Return the [X, Y] coordinate for the center point of the cell that contains the specified text.  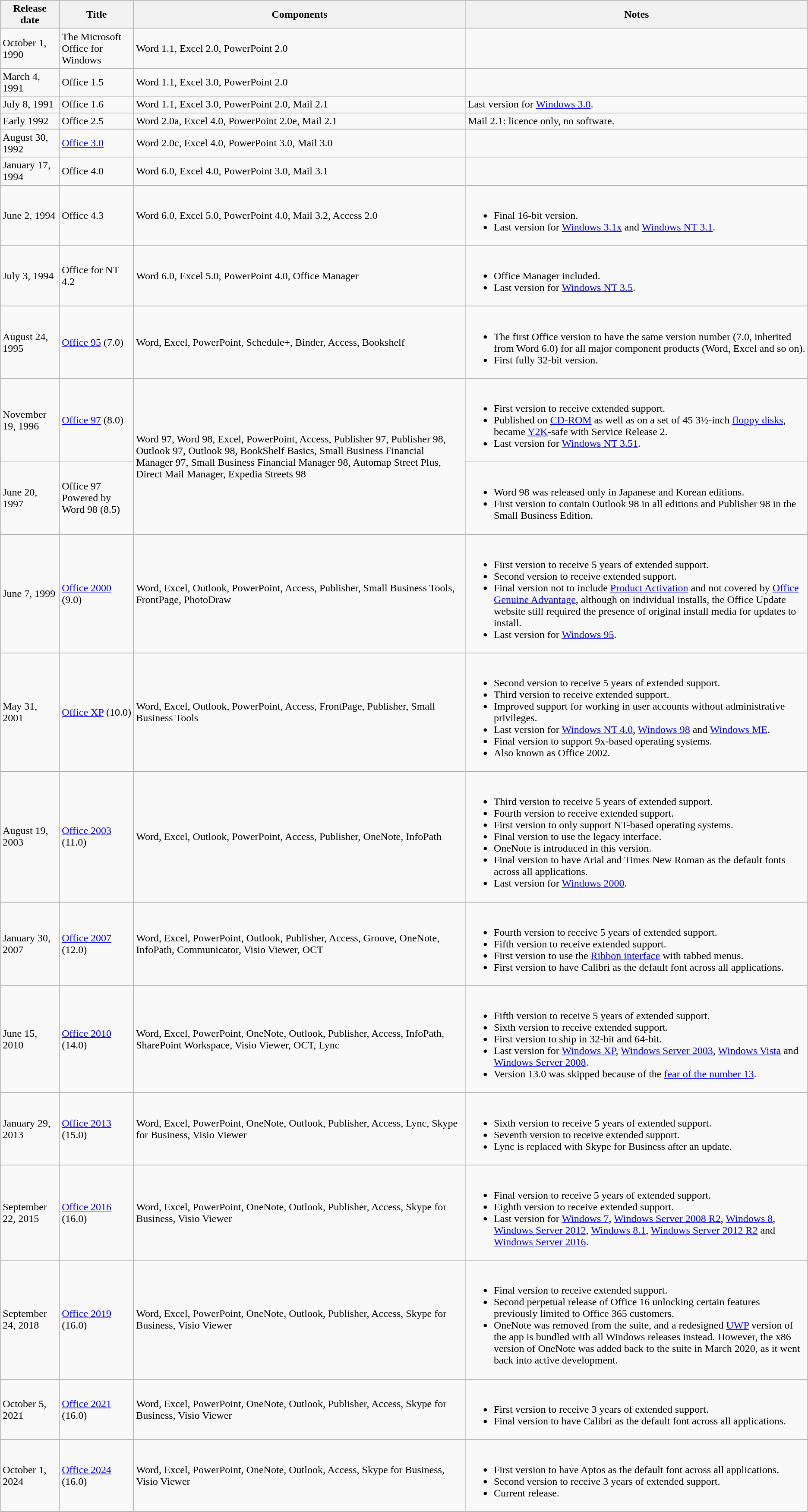
Office 97 Powered by Word 98 (8.5) [97, 498]
Office 2003 (11.0) [97, 837]
Word 6.0, Excel 5.0, PowerPoint 4.0, Mail 3.2, Access 2.0 [300, 215]
January 17, 1994 [30, 171]
Office XP (10.0) [97, 712]
Office 97 (8.0) [97, 420]
Office 2.5 [97, 121]
Word 1.1, Excel 2.0, PowerPoint 2.0 [300, 48]
Title [97, 15]
Office 1.6 [97, 104]
May 31, 2001 [30, 712]
First version to receive 3 years of extended support.Final version to have Calibri as the default font across all applications. [636, 1409]
October 1, 2024 [30, 1475]
January 30, 2007 [30, 944]
Word, Excel, Outlook, PowerPoint, Access, FrontPage, Publisher, Small Business Tools [300, 712]
Final 16-bit version.Last version for Windows 3.1x and Windows NT 3.1. [636, 215]
Word, Excel, PowerPoint, Schedule+, Binder, Access, Bookshelf [300, 342]
Word 2.0c, Excel 4.0, PowerPoint 3.0, Mail 3.0 [300, 143]
Word 1.1, Excel 3.0, PowerPoint 2.0, Mail 2.1 [300, 104]
October 5, 2021 [30, 1409]
June 7, 1999 [30, 594]
Word, Excel, Outlook, PowerPoint, Access, Publisher, Small Business Tools, FrontPage, PhotoDraw [300, 594]
Office 3.0 [97, 143]
Office 2024 (16.0) [97, 1475]
Word, Excel, PowerPoint, OneNote, Outlook, Publisher, Access, InfoPath, SharePoint Workspace, Visio Viewer, OCT, Lync [300, 1039]
September 24, 2018 [30, 1320]
August 19, 2003 [30, 837]
March 4, 1991 [30, 82]
Office Manager included.Last version for Windows NT 3.5. [636, 276]
August 30, 1992 [30, 143]
Word 1.1, Excel 3.0, PowerPoint 2.0 [300, 82]
June 15, 2010 [30, 1039]
Word 2.0a, Excel 4.0, PowerPoint 2.0e, Mail 2.1 [300, 121]
Word, Excel, Outlook, PowerPoint, Access, Publisher, OneNote, InfoPath [300, 837]
June 20, 1997 [30, 498]
November 19, 1996 [30, 420]
Components [300, 15]
Office 4.0 [97, 171]
Office 2010 (14.0) [97, 1039]
June 2, 1994 [30, 215]
Office 2007 (12.0) [97, 944]
Office for NT 4.2 [97, 276]
Release date [30, 15]
Office 2016 (16.0) [97, 1213]
Office 2021 (16.0) [97, 1409]
September 22, 2015 [30, 1213]
July 3, 1994 [30, 276]
Notes [636, 15]
August 24, 1995 [30, 342]
Word, Excel, PowerPoint, OneNote, Outlook, Access, Skype for Business, Visio Viewer [300, 1475]
Office 1.5 [97, 82]
Office 2019 (16.0) [97, 1320]
January 29, 2013 [30, 1129]
The Microsoft Office for Windows [97, 48]
First version to have Aptos as the default font across all applications.Second version to receive 3 years of extended support.Current release. [636, 1475]
Word 6.0, Excel 4.0, PowerPoint 3.0, Mail 3.1 [300, 171]
Early 1992 [30, 121]
Word, Excel, PowerPoint, OneNote, Outlook, Publisher, Access, Lync, Skype for Business, Visio Viewer [300, 1129]
October 1, 1990 [30, 48]
July 8, 1991 [30, 104]
Office 95 (7.0) [97, 342]
Office 2000 (9.0) [97, 594]
Office 2013 (15.0) [97, 1129]
Word 6.0, Excel 5.0, PowerPoint 4.0, Office Manager [300, 276]
Mail 2.1: licence only, no software. [636, 121]
Word, Excel, PowerPoint, Outlook, Publisher, Access, Groove, OneNote, InfoPath, Communicator, Visio Viewer, OCT [300, 944]
Last version for Windows 3.0. [636, 104]
Office 4.3 [97, 215]
